Search for the cell housing the specified text and yield its [x, y] center coordinate. 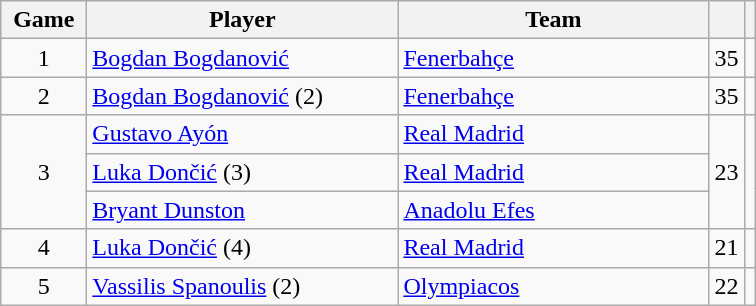
Gustavo Ayón [242, 134]
4 [44, 248]
5 [44, 286]
21 [726, 248]
Bogdan Bogdanović [242, 58]
Vassilis Spanoulis (2) [242, 286]
Bogdan Bogdanović (2) [242, 96]
2 [44, 96]
Luka Dončić (3) [242, 172]
Anadolu Efes [554, 210]
Game [44, 20]
3 [44, 172]
1 [44, 58]
Olympiacos [554, 286]
Player [242, 20]
Luka Dončić (4) [242, 248]
Team [554, 20]
23 [726, 172]
22 [726, 286]
Bryant Dunston [242, 210]
